Output the [x, y] coordinate of the center of the cell containing the given text.  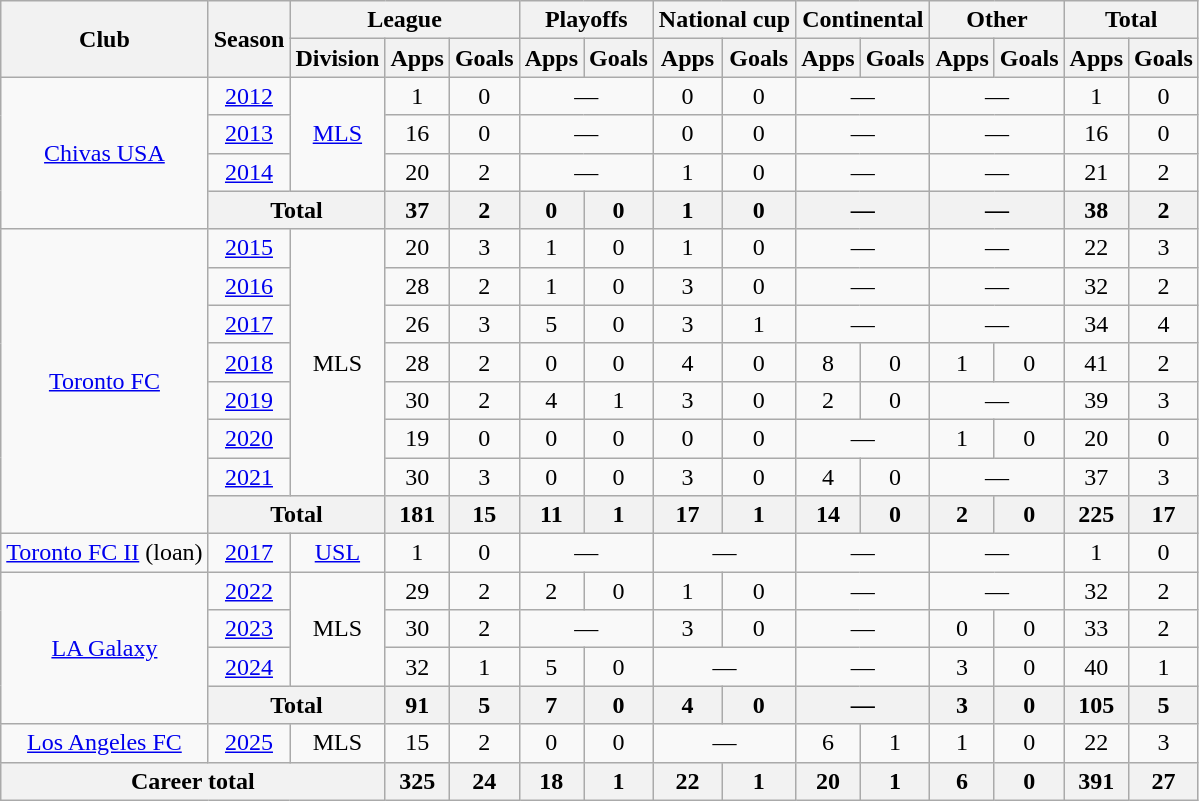
41 [1096, 362]
National cup [724, 20]
18 [551, 781]
19 [417, 438]
Toronto FC II (loan) [104, 553]
2025 [249, 743]
27 [1164, 781]
USL [338, 553]
Chivas USA [104, 153]
225 [1096, 515]
Other [997, 20]
2013 [249, 134]
2021 [249, 477]
2023 [249, 629]
11 [551, 515]
325 [417, 781]
2018 [249, 362]
8 [828, 362]
2024 [249, 667]
38 [1096, 210]
7 [551, 705]
105 [1096, 705]
2015 [249, 248]
26 [417, 324]
Division [338, 58]
2016 [249, 286]
21 [1096, 172]
Toronto FC [104, 381]
Los Angeles FC [104, 743]
24 [484, 781]
Continental [863, 20]
91 [417, 705]
2014 [249, 172]
League [404, 20]
39 [1096, 400]
2012 [249, 96]
LA Galaxy [104, 648]
14 [828, 515]
34 [1096, 324]
40 [1096, 667]
33 [1096, 629]
2022 [249, 591]
29 [417, 591]
Club [104, 39]
391 [1096, 781]
Career total [193, 781]
2020 [249, 438]
Playoffs [586, 20]
181 [417, 515]
Season [249, 39]
2019 [249, 400]
